Capture the cell that displays the provided text and extract its (X, Y) central coordinate. 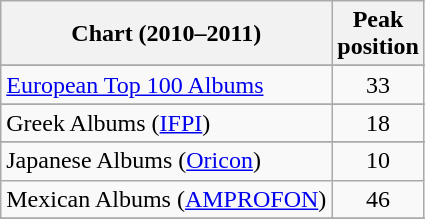
18 (378, 123)
Chart (2010–2011) (166, 34)
46 (378, 199)
European Top 100 Albums (166, 85)
Mexican Albums (AMPROFON) (166, 199)
Greek Albums (IFPI) (166, 123)
33 (378, 85)
10 (378, 161)
Peakposition (378, 34)
Japanese Albums (Oricon) (166, 161)
